Scan for the cell matching the given text and deliver its [X, Y] coordinate at center. 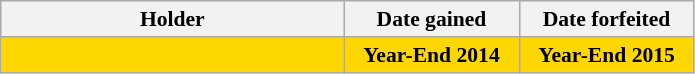
Holder [172, 19]
Year-End 2015 [606, 55]
Year-End 2014 [432, 55]
Date forfeited [606, 19]
Date gained [432, 19]
